For the text-containing cell, return its midpoint in (x, y) coordinate format. 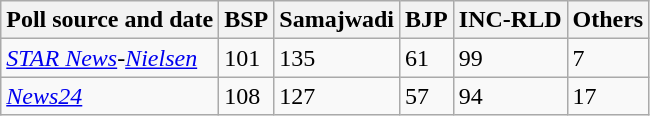
7 (608, 58)
Samajwadi (337, 20)
BSP (246, 20)
News24 (110, 96)
61 (427, 58)
STAR News-Nielsen (110, 58)
Poll source and date (110, 20)
57 (427, 96)
INC-RLD (510, 20)
108 (246, 96)
99 (510, 58)
135 (337, 58)
94 (510, 96)
17 (608, 96)
101 (246, 58)
BJP (427, 20)
Others (608, 20)
127 (337, 96)
